Identify which cell holds the provided text, then report its (x, y) central coordinate. 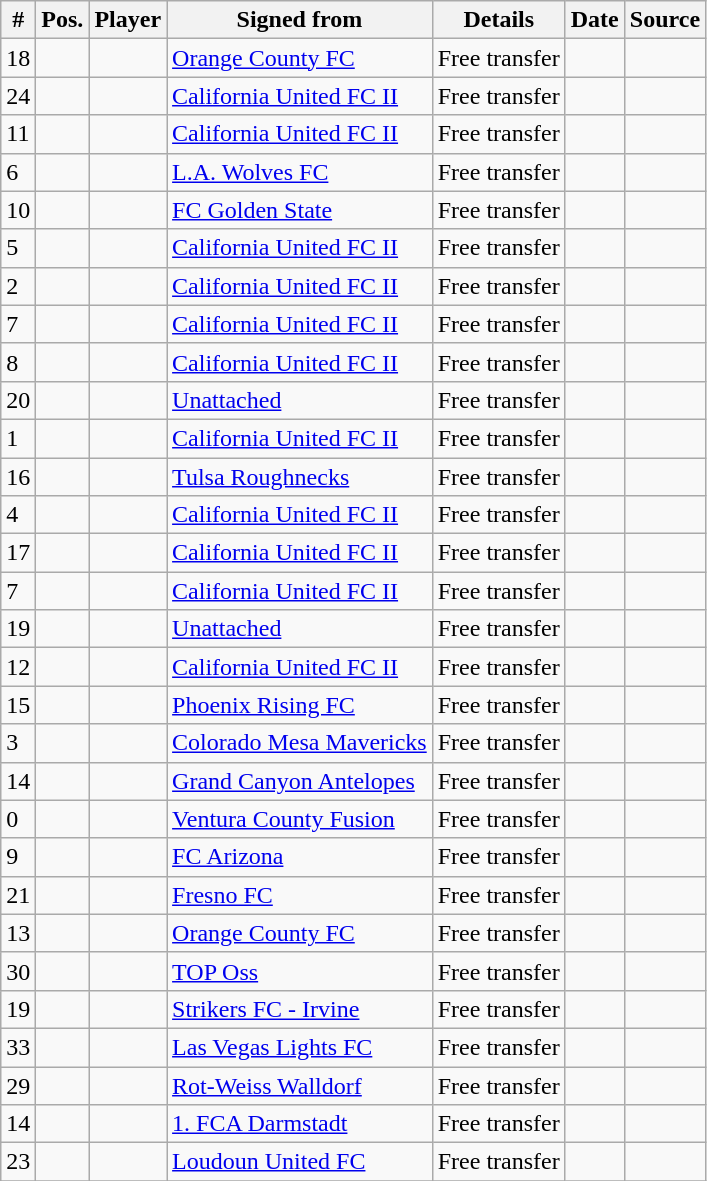
4 (18, 515)
Strikers FC - Irvine (300, 1009)
33 (18, 1047)
Details (498, 20)
12 (18, 667)
Ventura County Fusion (300, 819)
10 (18, 210)
Grand Canyon Antelopes (300, 781)
Source (664, 20)
Phoenix Rising FC (300, 705)
Pos. (62, 20)
5 (18, 248)
23 (18, 1162)
L.A. Wolves FC (300, 172)
Player (128, 20)
Las Vegas Lights FC (300, 1047)
Loudoun United FC (300, 1162)
0 (18, 819)
FC Golden State (300, 210)
18 (18, 58)
Colorado Mesa Mavericks (300, 743)
11 (18, 134)
20 (18, 400)
Date (594, 20)
29 (18, 1085)
TOP Oss (300, 971)
Signed from (300, 20)
13 (18, 933)
15 (18, 705)
# (18, 20)
30 (18, 971)
2 (18, 286)
FC Arizona (300, 857)
Fresno FC (300, 895)
Rot-Weiss Walldorf (300, 1085)
16 (18, 477)
6 (18, 172)
24 (18, 96)
8 (18, 362)
17 (18, 553)
21 (18, 895)
1. FCA Darmstadt (300, 1124)
1 (18, 438)
3 (18, 743)
Tulsa Roughnecks (300, 477)
9 (18, 857)
